Scan for the cell matching the given text and deliver its [x, y] coordinate at center. 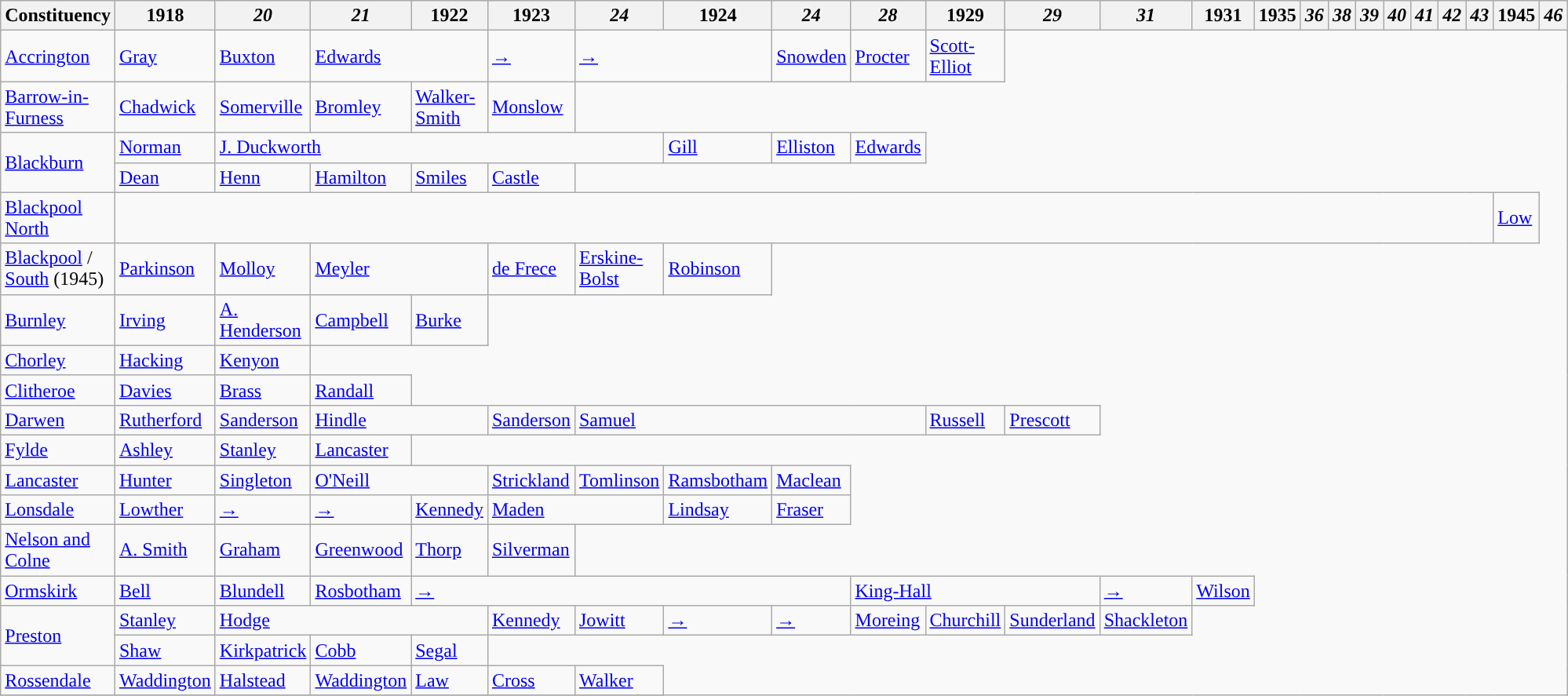
Snowden [811, 56]
Fraser [811, 510]
Constituency [58, 16]
Fylde [58, 450]
46 [1554, 16]
Singleton [263, 479]
Brass [263, 390]
Norman [165, 148]
O'Neill [399, 479]
J. Duckworth [439, 148]
1929 [965, 16]
Somerville [263, 107]
Davies [165, 390]
Blackpool / South (1945) [58, 268]
Segal [450, 650]
Thorp [450, 551]
Halstead [263, 680]
Blundell [263, 591]
de Frece [531, 268]
Wilson [1223, 591]
Gray [165, 56]
Ramsbotham [718, 479]
Henn [263, 177]
Walker [618, 680]
Preston [58, 636]
Smiles [450, 177]
Jowitt [618, 621]
Graham [263, 551]
Dean [165, 177]
Bromley [361, 107]
Ashley [165, 450]
39 [1369, 16]
Molloy [263, 268]
Kirkpatrick [263, 650]
1922 [450, 16]
Shaw [165, 650]
Elliston [811, 148]
Hacking [165, 360]
Campbell [361, 320]
Cobb [361, 650]
1931 [1223, 16]
40 [1397, 16]
Parkinson [165, 268]
Robinson [718, 268]
41 [1425, 16]
Clitheroe [58, 390]
1924 [718, 16]
Burke [450, 320]
Nelson and Colne [58, 551]
1923 [531, 16]
Lindsay [718, 510]
Chadwick [165, 107]
29 [1052, 16]
Prescott [1052, 420]
Strickland [531, 479]
Irving [165, 320]
Blackburn [58, 162]
Randall [361, 390]
43 [1480, 16]
Rossendale [58, 680]
Chorley [58, 360]
Sunderland [1052, 621]
Buxton [263, 56]
Procter [888, 56]
Meyler [399, 268]
21 [361, 16]
Erskine-Bolst [618, 268]
Gill [718, 148]
31 [1146, 16]
Samuel [750, 420]
1918 [165, 16]
1945 [1516, 16]
Barrow-in-Furness [58, 107]
Silverman [531, 551]
Hindle [399, 420]
42 [1452, 16]
36 [1314, 16]
Scott-Elliot [965, 56]
Law [450, 680]
Burnley [58, 320]
Hodge [352, 621]
Rosbotham [361, 591]
Blackpool North [58, 218]
Low [1516, 218]
38 [1342, 16]
1935 [1278, 16]
Hamilton [361, 177]
Lowther [165, 510]
Lonsdale [58, 510]
Castle [531, 177]
Hunter [165, 479]
20 [263, 16]
Maclean [811, 479]
Monslow [531, 107]
Kenyon [263, 360]
A. Henderson [263, 320]
King-Hall [975, 591]
Tomlinson [618, 479]
A. Smith [165, 551]
Maden [575, 510]
Russell [965, 420]
Churchill [965, 621]
Walker-Smith [450, 107]
Cross [531, 680]
Rutherford [165, 420]
28 [888, 16]
Bell [165, 591]
Ormskirk [58, 591]
Moreing [888, 621]
Accrington [58, 56]
Shackleton [1146, 621]
Greenwood [361, 551]
Darwen [58, 420]
